Output the [x, y] coordinate of the center of the cell containing the given text.  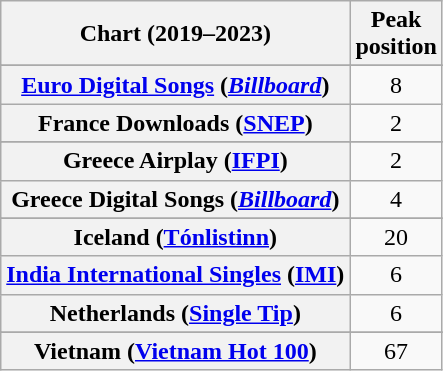
India International Singles (IMI) [176, 275]
8 [396, 85]
Euro Digital Songs (Billboard) [176, 85]
4 [396, 199]
Vietnam (Vietnam Hot 100) [176, 351]
Chart (2019–2023) [176, 34]
Iceland (Tónlistinn) [176, 237]
Greece Digital Songs (Billboard) [176, 199]
Peakposition [396, 34]
67 [396, 351]
France Downloads (SNEP) [176, 123]
20 [396, 237]
Netherlands (Single Tip) [176, 313]
Greece Airplay (IFPI) [176, 161]
